Return the (x, y) coordinate for the center point of the cell that contains the specified text.  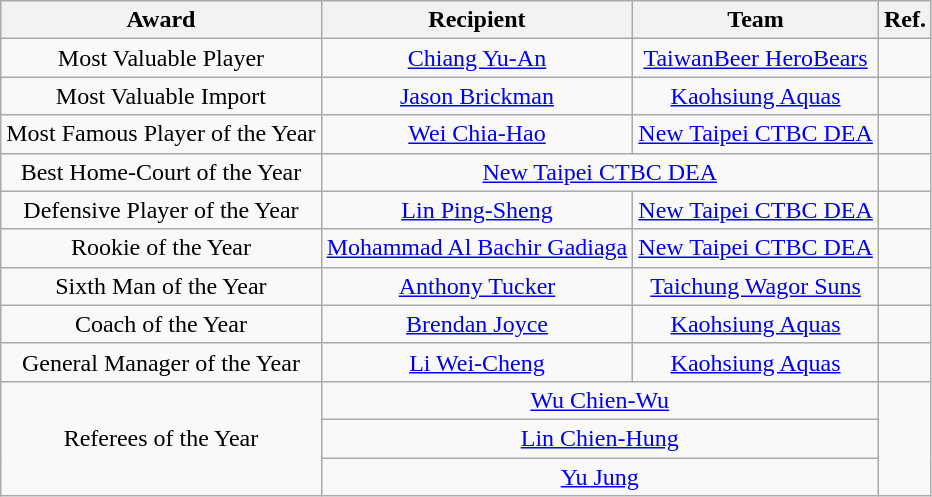
Jason Brickman (477, 96)
Taichung Wagor Suns (756, 286)
Award (161, 20)
Wu Chien-Wu (600, 400)
Rookie of the Year (161, 248)
Chiang Yu-An (477, 58)
Most Valuable Player (161, 58)
Referees of the Year (161, 438)
Team (756, 20)
TaiwanBeer HeroBears (756, 58)
Brendan Joyce (477, 324)
Defensive Player of the Year (161, 210)
Most Famous Player of the Year (161, 134)
Recipient (477, 20)
Lin Ping-Sheng (477, 210)
Wei Chia-Hao (477, 134)
Lin Chien-Hung (600, 438)
General Manager of the Year (161, 362)
Anthony Tucker (477, 286)
Sixth Man of the Year (161, 286)
Li Wei-Cheng (477, 362)
Most Valuable Import (161, 96)
Yu Jung (600, 477)
Best Home-Court of the Year (161, 172)
Ref. (904, 20)
Coach of the Year (161, 324)
Mohammad Al Bachir Gadiaga (477, 248)
